Identify which cell holds the provided text, then report its (x, y) central coordinate. 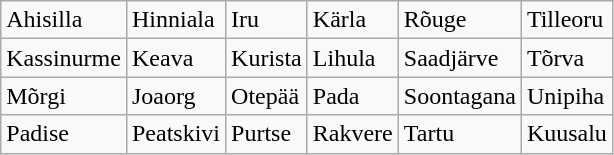
Purtse (267, 134)
Hinniala (176, 20)
Ahisilla (64, 20)
Padise (64, 134)
Rakvere (352, 134)
Kurista (267, 58)
Peatskivi (176, 134)
Keava (176, 58)
Joaorg (176, 96)
Rõuge (460, 20)
Iru (267, 20)
Pada (352, 96)
Kuusalu (566, 134)
Saadjärve (460, 58)
Tõrva (566, 58)
Kärla (352, 20)
Kassinurme (64, 58)
Lihula (352, 58)
Mõrgi (64, 96)
Tartu (460, 134)
Tilleoru (566, 20)
Soontagana (460, 96)
Unipiha (566, 96)
Otepää (267, 96)
